Search for the cell housing the specified text and yield its [x, y] center coordinate. 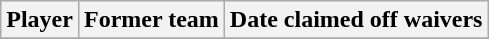
Date claimed off waivers [356, 20]
Former team [151, 20]
Player [40, 20]
